Pinpoint the cell where the given text exists, returning its [x, y] midpoint coordinate. 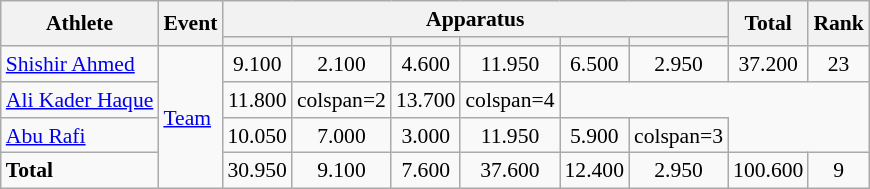
100.600 [768, 171]
colspan=4 [510, 100]
Rank [838, 24]
7.000 [342, 136]
6.500 [594, 64]
5.900 [594, 136]
37.200 [768, 64]
Apparatus [475, 19]
10.050 [256, 136]
13.700 [426, 100]
Event [190, 24]
23 [838, 64]
30.950 [256, 171]
7.600 [426, 171]
Shishir Ahmed [80, 64]
Athlete [80, 24]
colspan=3 [678, 136]
12.400 [594, 171]
9 [838, 171]
11.800 [256, 100]
37.600 [510, 171]
Ali Kader Haque [80, 100]
Abu Rafi [80, 136]
2.100 [342, 64]
3.000 [426, 136]
Team [190, 117]
4.600 [426, 64]
colspan=2 [342, 100]
